Provide the [X, Y] coordinate of the cell's center where the given text is located.  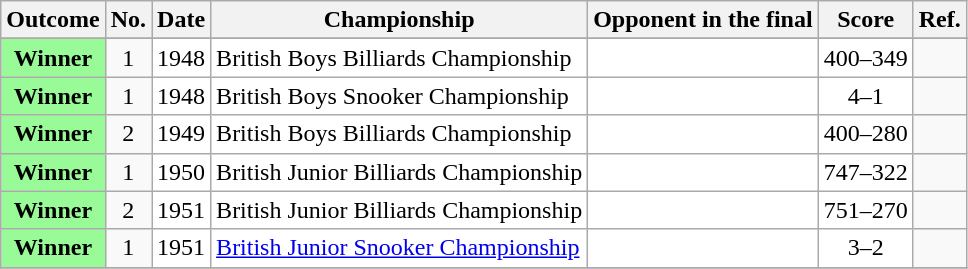
British Boys Snooker Championship [400, 96]
Championship [400, 20]
Outcome [53, 20]
400–349 [866, 58]
400–280 [866, 134]
Ref. [940, 20]
Opponent in the final [703, 20]
1949 [182, 134]
3–2 [866, 248]
747–322 [866, 172]
No. [128, 20]
1950 [182, 172]
751–270 [866, 210]
British Junior Snooker Championship [400, 248]
4–1 [866, 96]
Date [182, 20]
Score [866, 20]
